For the text-containing cell, return its midpoint in (x, y) coordinate format. 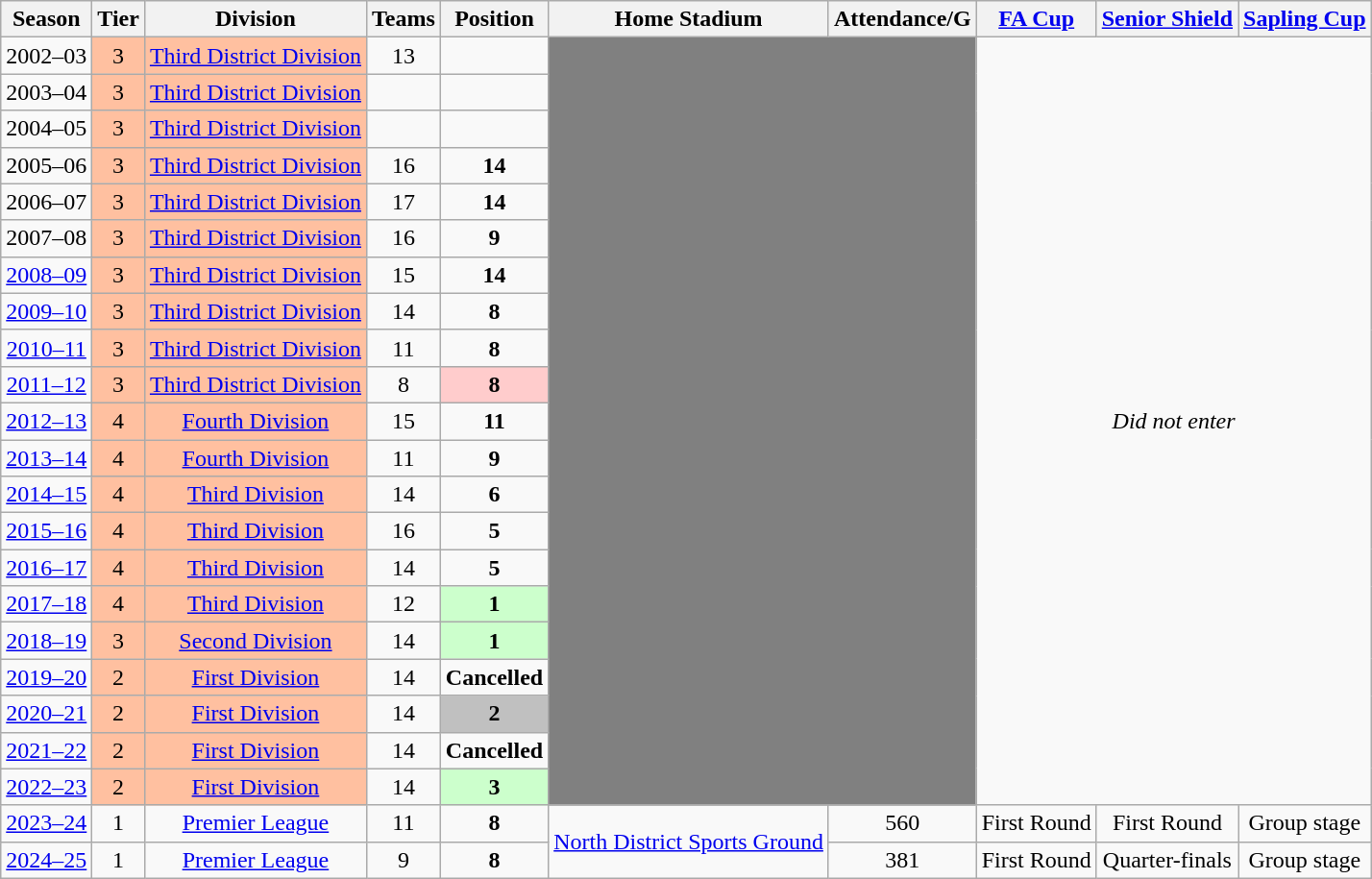
2010–11 (46, 348)
Sapling Cup (1305, 19)
2003–04 (46, 92)
FA Cup (1036, 19)
2016–17 (46, 568)
Position (494, 19)
2019–20 (46, 677)
2012–13 (46, 421)
2005–06 (46, 165)
Second Division (256, 641)
Attendance/G (902, 19)
2017–18 (46, 604)
2022–23 (46, 787)
Tier (119, 19)
Teams (404, 19)
560 (902, 823)
2018–19 (46, 641)
Home Stadium (689, 19)
2008–09 (46, 275)
2020–21 (46, 714)
Division (256, 19)
2021–22 (46, 750)
2009–10 (46, 311)
13 (404, 56)
381 (902, 860)
2023–24 (46, 823)
2015–16 (46, 531)
6 (494, 495)
12 (404, 604)
2007–08 (46, 238)
2013–14 (46, 458)
2014–15 (46, 495)
2002–03 (46, 56)
North District Sports Ground (689, 842)
17 (404, 202)
Quarter-finals (1166, 860)
Season (46, 19)
Senior Shield (1166, 19)
2011–12 (46, 384)
2004–05 (46, 129)
Did not enter (1174, 421)
2006–07 (46, 202)
2024–25 (46, 860)
